Locate the cell with the specified text and output its (x, y) center coordinate. 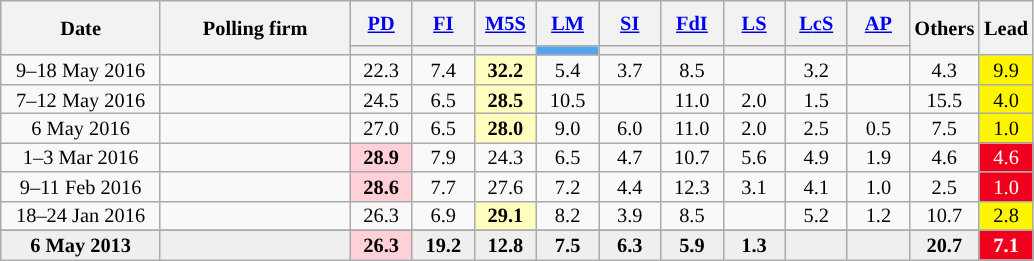
15.5 (944, 98)
20.7 (944, 244)
7–12 May 2016 (81, 98)
28.0 (505, 128)
3.2 (816, 70)
M5S (505, 22)
28.9 (381, 156)
29.1 (505, 216)
6 May 2013 (81, 244)
6.3 (630, 244)
8.2 (568, 216)
5.6 (754, 156)
4.9 (816, 156)
6.0 (630, 128)
9.9 (1006, 70)
7.9 (443, 156)
1.5 (816, 98)
7.7 (443, 186)
9–18 May 2016 (81, 70)
7.4 (443, 70)
28.6 (381, 186)
6 May 2016 (81, 128)
5.4 (568, 70)
9.0 (568, 128)
10.5 (568, 98)
4.3 (944, 70)
SI (630, 22)
4.4 (630, 186)
27.0 (381, 128)
3.7 (630, 70)
4.1 (816, 186)
5.9 (692, 244)
5.2 (816, 216)
6.9 (443, 216)
7.2 (568, 186)
AP (878, 22)
LS (754, 22)
3.1 (754, 186)
LM (568, 22)
24.3 (505, 156)
LcS (816, 22)
1–3 Mar 2016 (81, 156)
2.8 (1006, 216)
19.2 (443, 244)
12.3 (692, 186)
28.5 (505, 98)
9–11 Feb 2016 (81, 186)
24.5 (381, 98)
FI (443, 22)
4.0 (1006, 98)
3.9 (630, 216)
Date (81, 28)
12.8 (505, 244)
Lead (1006, 28)
1.2 (878, 216)
Polling firm (255, 28)
18–24 Jan 2016 (81, 216)
1.3 (754, 244)
FdI (692, 22)
4.7 (630, 156)
22.3 (381, 70)
0.5 (878, 128)
PD (381, 22)
Others (944, 28)
1.9 (878, 156)
27.6 (505, 186)
32.2 (505, 70)
7.1 (1006, 244)
